Find where the given text appears and provide that cell's center as (X, Y) coordinate. 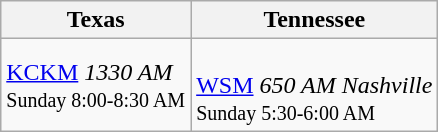
Texas (96, 20)
Tennessee (314, 20)
KCKM 1330 AMSunday 8:00-8:30 AM (96, 85)
WSM 650 AM NashvilleSunday 5:30-6:00 AM (314, 85)
